For the text-containing cell, return its midpoint in (X, Y) coordinate format. 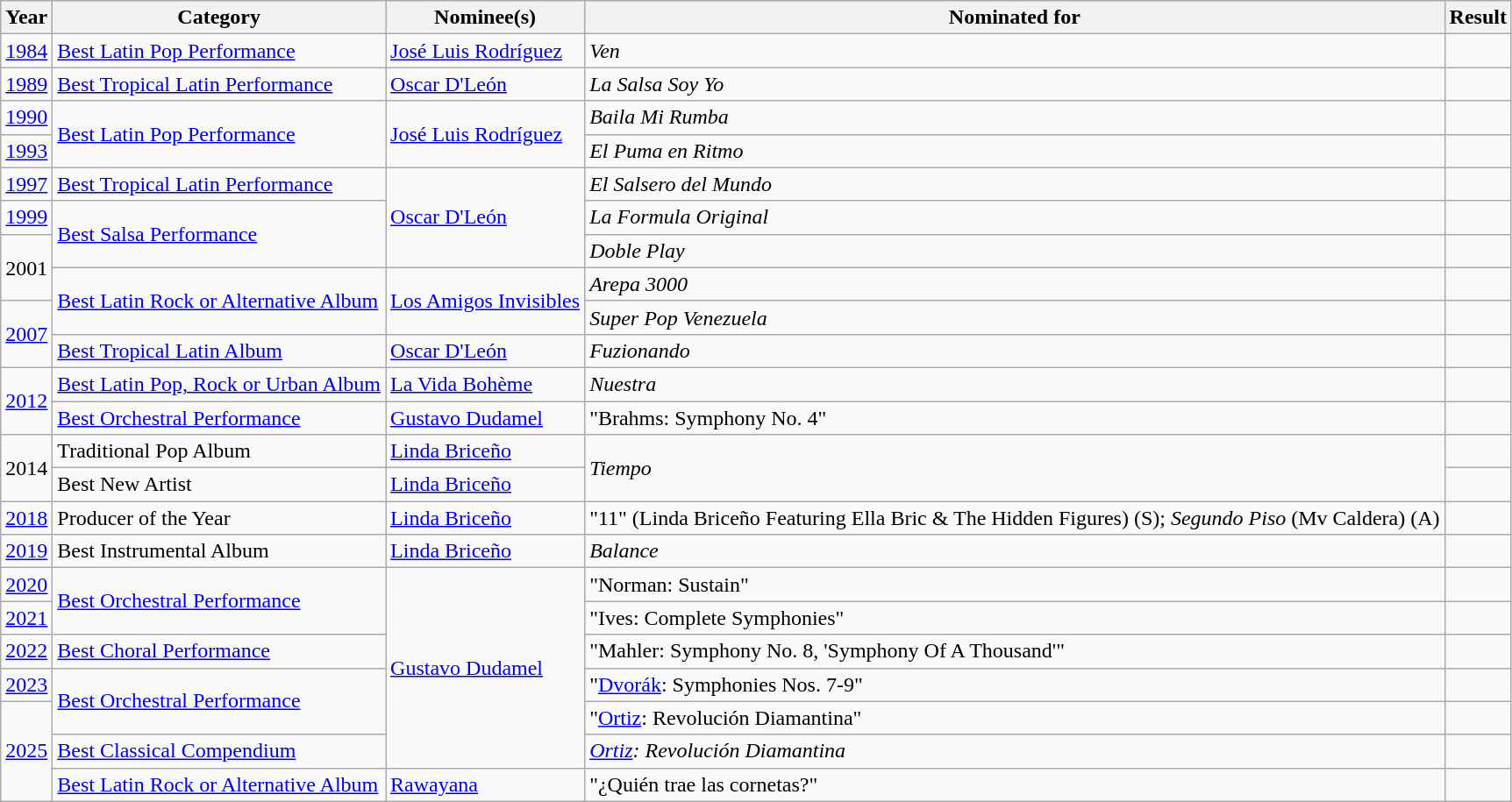
Producer of the Year (219, 518)
Nuestra (1015, 384)
2025 (26, 751)
1997 (26, 184)
Arepa 3000 (1015, 284)
Result (1478, 18)
Category (219, 18)
Best Instrumental Album (219, 551)
1990 (26, 117)
Super Pop Venezuela (1015, 317)
2020 (26, 585)
Traditional Pop Album (219, 451)
La Formula Original (1015, 217)
"Ortiz: Revolución Diamantina" (1015, 718)
Balance (1015, 551)
Los Amigos Invisibles (486, 301)
El Puma en Ritmo (1015, 151)
1993 (26, 151)
Best Tropical Latin Album (219, 351)
Tiempo (1015, 468)
"Ives: Complete Symphonies" (1015, 618)
1999 (26, 217)
2019 (26, 551)
Doble Play (1015, 251)
2014 (26, 468)
Best New Artist (219, 485)
Baila Mi Rumba (1015, 117)
2007 (26, 334)
2022 (26, 651)
"11" (Linda Briceño Featuring Ella Bric & The Hidden Figures) (S); Segundo Piso (Mv Caldera) (A) (1015, 518)
2021 (26, 618)
1989 (26, 84)
Best Classical Compendium (219, 751)
Rawayana (486, 784)
2023 (26, 685)
La Salsa Soy Yo (1015, 84)
"Dvorák: Symphonies Nos. 7-9" (1015, 685)
2012 (26, 401)
Best Salsa Performance (219, 234)
"¿Quién trae las cornetas?" (1015, 784)
Nominee(s) (486, 18)
El Salsero del Mundo (1015, 184)
Best Latin Pop, Rock or Urban Album (219, 384)
Best Choral Performance (219, 651)
"Norman: Sustain" (1015, 585)
Fuzionando (1015, 351)
Year (26, 18)
La Vida Bohème (486, 384)
Nominated for (1015, 18)
"Brahms: Symphony No. 4" (1015, 418)
"Mahler: Symphony No. 8, 'Symphony Of A Thousand'" (1015, 651)
Ortiz: Revolución Diamantina (1015, 751)
Ven (1015, 51)
2018 (26, 518)
1984 (26, 51)
2001 (26, 267)
